From the cell containing the given text, extract its center point as [X, Y] coordinate. 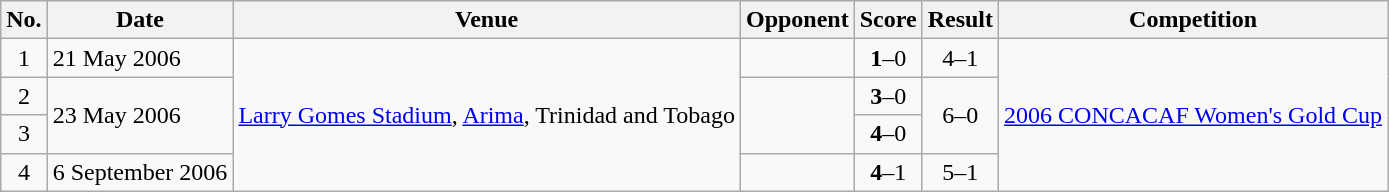
Competition [1194, 20]
Result [960, 20]
6 September 2006 [140, 172]
2 [24, 96]
Venue [487, 20]
Larry Gomes Stadium, Arima, Trinidad and Tobago [487, 115]
6–0 [960, 115]
23 May 2006 [140, 115]
4–0 [888, 134]
Opponent [797, 20]
No. [24, 20]
3–0 [888, 96]
3 [24, 134]
4 [24, 172]
Date [140, 20]
Score [888, 20]
1 [24, 58]
1–0 [888, 58]
2006 CONCACAF Women's Gold Cup [1194, 115]
5–1 [960, 172]
21 May 2006 [140, 58]
